Identify which cell holds the provided text, then report its (x, y) central coordinate. 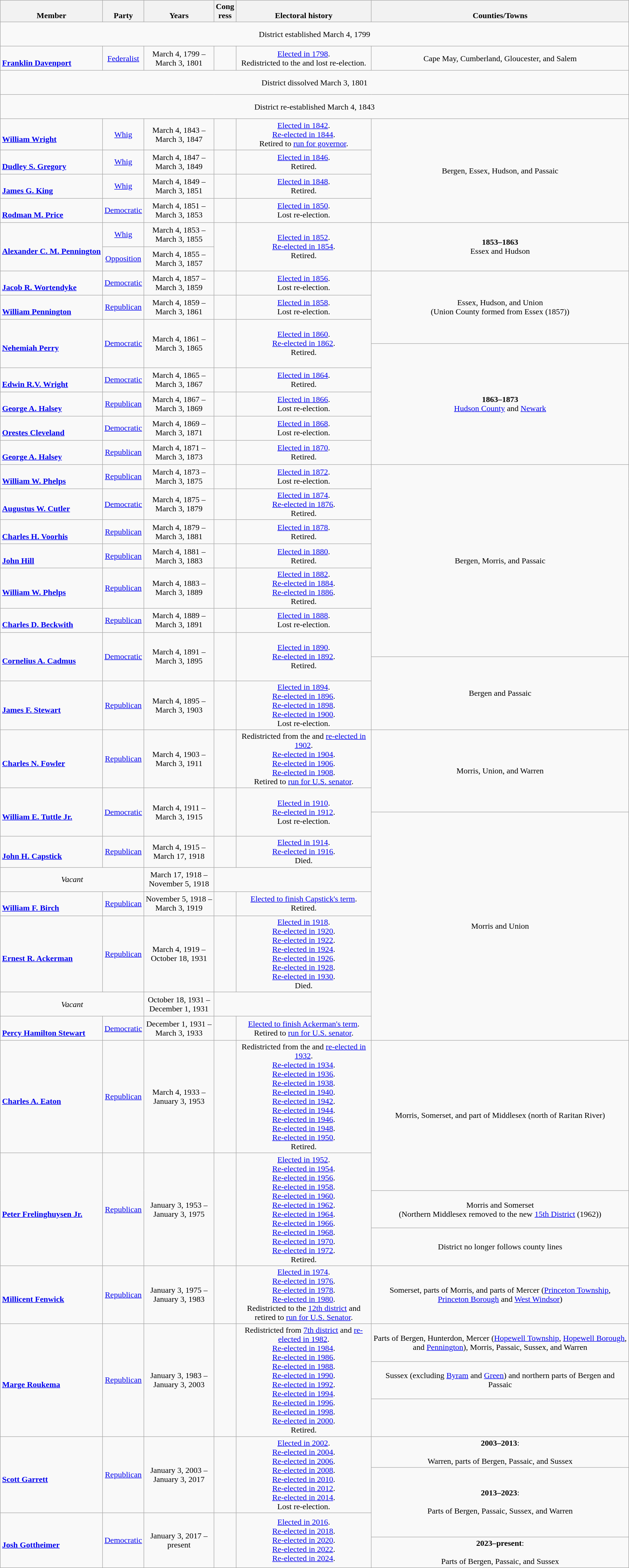
January 3, 1975 –January 3, 1983 (179, 1295)
Elected in 1856.Lost re-election. (304, 283)
Morris, Union, and Warren (500, 771)
Years (179, 11)
Bergen, Morris, and Passaic (500, 561)
Electoral history (304, 11)
Alexander C. M. Pennington (52, 247)
Elected in 1864.Retired. (304, 380)
Franklin Davenport (52, 58)
March 4, 1857 –March 3, 1859 (179, 283)
Federalist (123, 58)
Elected in 1860.Re-elected in 1862.Retired. (304, 344)
District established March 4, 1799 (314, 34)
Elected in 1850.Lost re-election. (304, 210)
March 4, 1849 –March 3, 1851 (179, 186)
Cornelius A. Cadmus (52, 656)
Scott Garrett (52, 1475)
January 3, 2017 –present (179, 1540)
March 4, 1869 –March 3, 1871 (179, 428)
March 4, 1903 –March 3, 1911 (179, 759)
John Hill (52, 556)
Elected in 1866.Lost re-election. (304, 404)
March 4, 1883 –March 3, 1889 (179, 588)
January 3, 1953 –January 3, 1975 (179, 1209)
Dudley S. Gregory (52, 162)
John H. Capstick (52, 852)
Bergen and Passaic (500, 693)
Opposition (123, 259)
March 17, 1918 –November 5, 1918 (179, 879)
Nehemiah Perry (52, 344)
Elected in 1878.Retired. (304, 532)
Elected in 1974.Re-elected in 1976.Re-elected in 1978.Re-elected in 1980.Redistricted to the 12th district and retired to run for U.S. Senator. (304, 1295)
1853–1863Essex and Hudson (500, 247)
Elected in 1798.Redistricted to the and lost re-election. (304, 58)
Peter Frelinghuysen Jr. (52, 1209)
District no longer follows county lines (500, 1247)
Redistricted from the and re-elected in 1902.Re-elected in 1904.Re-elected in 1906.Re-elected in 1908.Retired to run for U.S. senator. (304, 759)
March 4, 1843 –March 3, 1847 (179, 134)
James G. King (52, 186)
Morris and Somerset(Northern Middlesex removed to the new 15th District (1962)) (500, 1209)
Bergen, Essex, Hudson, and Passaic (500, 171)
District re-established March 4, 1843 (314, 107)
2013–2023:Parts of Bergen, Passaic, Sussex, and Warren (500, 1502)
March 4, 1873 –March 3, 1875 (179, 477)
William Pennington (52, 307)
January 3, 2003 –January 3, 2017 (179, 1475)
March 4, 1933 –January 3, 1953 (179, 1096)
Elected in 1872.Lost re-election. (304, 477)
Elected in 1882.Re-elected in 1884.Re-elected in 1886.Retired. (304, 588)
Cape May, Cumberland, Gloucester, and Salem (500, 58)
Marge Roukema (52, 1380)
March 4, 1861 –March 3, 1865 (179, 344)
Elected in 2002.Re-elected in 2004.Re-elected in 2006.Re-elected in 2008.Re-elected in 2010.Re-elected in 2012.Re-elected in 2014.Lost re-election. (304, 1475)
Elected in 1890.Re-elected in 1892.Retired. (304, 656)
Elected in 1870.Retired. (304, 452)
William Wright (52, 134)
William E. Tuttle Jr. (52, 812)
2023–present:Parts of Bergen, Passaic, and Sussex (500, 1553)
Charles A. Eaton (52, 1096)
Charles H. Voorhis (52, 532)
March 4, 1911 –March 3, 1915 (179, 812)
March 4, 1847 –March 3, 1849 (179, 162)
Charles D. Beckwith (52, 620)
March 4, 1859 –March 3, 1861 (179, 307)
Elected in 1880.Retired. (304, 556)
Morris, Somerset, and part of Middlesex (north of Raritan River) (500, 1115)
March 4, 1871 –March 3, 1873 (179, 452)
March 4, 1867 –March 3, 1869 (179, 404)
Elected in 1894.Re-elected in 1896.Re-elected in 1898.Re-elected in 1900.Lost re-election. (304, 705)
Elected in 1914.Re-elected in 1916.Died. (304, 852)
March 4, 1799 –March 3, 1801 (179, 58)
December 1, 1931 –March 3, 1933 (179, 1028)
District dissolved March 3, 1801 (314, 83)
March 4, 1889 –March 3, 1891 (179, 620)
Charles N. Fowler (52, 759)
Ernest R. Ackerman (52, 954)
Elected in 1918.Re-elected in 1920.Re-elected in 1922.Re-elected in 1924.Re-elected in 1926.Re-elected in 1928.Re-elected in 1930.Died. (304, 954)
Elected in 1842.Re-elected in 1844.Retired to run for governor. (304, 134)
Orestes Cleveland (52, 428)
Essex, Hudson, and Union(Union County formed from Essex (1857)) (500, 307)
Josh Gottheimer (52, 1540)
Augustus W. Cutler (52, 504)
Somerset, parts of Morris, and parts of Mercer (Princeton Township, Princeton Borough and West Windsor) (500, 1295)
Elected in 1874.Re-elected in 1876.Retired. (304, 504)
March 4, 1875 –March 3, 1879 (179, 504)
Sussex (excluding Byram and Green) and northern parts of Bergen and Passaic (500, 1380)
March 4, 1865 –March 3, 1867 (179, 380)
January 3, 1983 –January 3, 2003 (179, 1380)
Parts of Bergen, Hunterdon, Mercer (Hopewell Township, Hopewell Borough, and Pennington), Morris, Passaic, Sussex, and Warren (500, 1342)
Member (52, 11)
Elected in 1852.Re-elected in 1854.Retired. (304, 247)
March 4, 1895 –March 3, 1903 (179, 705)
Elected to finish Capstick's term.Retired. (304, 903)
William F. Birch (52, 903)
March 4, 1879 –March 3, 1881 (179, 532)
Edwin R.V. Wright (52, 380)
Elected in 1858.Lost re-election. (304, 307)
March 4, 1915 –March 17, 1918 (179, 852)
Morris and Union (500, 926)
Jacob R. Wortendyke (52, 283)
Party (123, 11)
2003–2013:Warren, parts of Bergen, Passaic, and Sussex (500, 1452)
Elected in 1868.Lost re-election. (304, 428)
Elected in 1846.Retired. (304, 162)
October 18, 1931 –December 1, 1931 (179, 1004)
Counties/Towns (500, 11)
James F. Stewart (52, 705)
Elected in 2016.Re-elected in 2018.Re-elected in 2020.Re-elected in 2022.Re-elected in 2024. (304, 1540)
Millicent Fenwick (52, 1295)
Congress (225, 11)
1863–1873Hudson County and Newark (500, 404)
March 4, 1855 –March 3, 1857 (179, 259)
Elected in 1910.Re-elected in 1912.Lost re-election. (304, 812)
Elected in 1848.Retired. (304, 186)
Elected in 1888.Lost re-election. (304, 620)
Rodman M. Price (52, 210)
March 4, 1919 –October 18, 1931 (179, 954)
November 5, 1918 –March 3, 1919 (179, 903)
March 4, 1853 –March 3, 1855 (179, 235)
March 4, 1851 –March 3, 1853 (179, 210)
March 4, 1891 –March 3, 1895 (179, 656)
Percy Hamilton Stewart (52, 1028)
Elected to finish Ackerman's term.Retired to run for U.S. senator. (304, 1028)
March 4, 1881 –March 3, 1883 (179, 556)
